From the cell containing the given text, extract its center point as (x, y) coordinate. 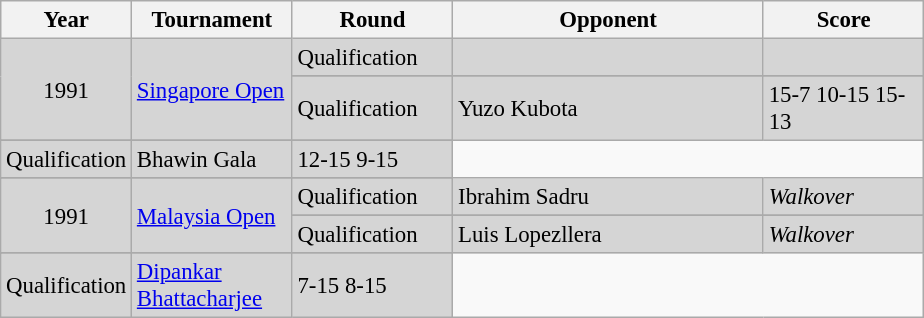
Malaysia Open (212, 216)
12-15 9-15 (372, 160)
Tournament (212, 20)
Ibrahim Sadru (608, 197)
Round (372, 20)
Singapore Open (212, 90)
15-7 10-15 15-13 (844, 108)
Score (844, 20)
Opponent (608, 20)
Yuzo Kubota (608, 108)
Year (66, 20)
Bhawin Gala (212, 160)
Luis Lopezllera (608, 235)
